Return the [X, Y] coordinate for the center point of the cell that contains the specified text.  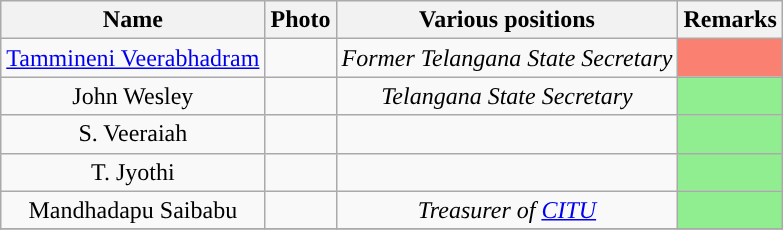
John Wesley [133, 96]
Remarks [730, 20]
S. Veeraiah [133, 134]
Telangana State Secretary [507, 96]
T. Jyothi [133, 172]
Various positions [507, 20]
Photo [300, 20]
Name [133, 20]
Tammineni Veerabhadram [133, 58]
Treasurer of CITU [507, 210]
Mandhadapu Saibabu [133, 210]
Former Telangana State Secretary [507, 58]
